Scan for the cell matching the given text and deliver its (x, y) coordinate at center. 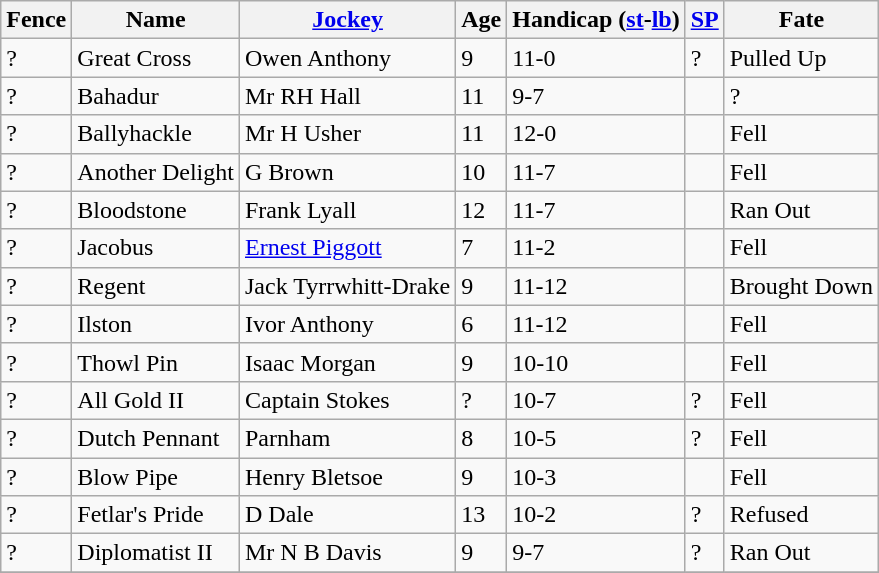
G Brown (347, 172)
Diplomatist II (156, 553)
Jack Tyrrwhitt-Drake (347, 286)
Ernest Piggott (347, 248)
10-5 (596, 438)
Henry Bletsoe (347, 477)
Regent (156, 286)
Great Cross (156, 58)
Pulled Up (801, 58)
SP (704, 20)
Mr RH Hall (347, 96)
All Gold II (156, 400)
Age (482, 20)
Blow Pipe (156, 477)
Isaac Morgan (347, 362)
Ilston (156, 324)
Fetlar's Pride (156, 515)
Bahadur (156, 96)
13 (482, 515)
6 (482, 324)
Captain Stokes (347, 400)
10-7 (596, 400)
Fate (801, 20)
D Dale (347, 515)
10-3 (596, 477)
Jockey (347, 20)
Brought Down (801, 286)
Mr N B Davis (347, 553)
Parnham (347, 438)
Name (156, 20)
Dutch Pennant (156, 438)
12 (482, 210)
Refused (801, 515)
Thowl Pin (156, 362)
8 (482, 438)
12-0 (596, 134)
Ivor Anthony (347, 324)
Frank Lyall (347, 210)
10-2 (596, 515)
Jacobus (156, 248)
Fence (36, 20)
Mr H Usher (347, 134)
Handicap (st-lb) (596, 20)
10 (482, 172)
11-2 (596, 248)
Another Delight (156, 172)
10-10 (596, 362)
11-0 (596, 58)
Bloodstone (156, 210)
7 (482, 248)
Ballyhackle (156, 134)
Owen Anthony (347, 58)
